Return [X, Y] of the center of cell containing provided text 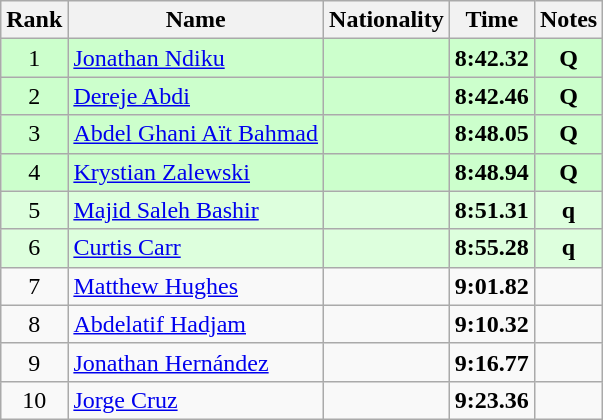
Name [196, 20]
Jorge Cruz [196, 400]
Matthew Hughes [196, 286]
8:42.32 [492, 58]
1 [34, 58]
8 [34, 324]
9:23.36 [492, 400]
8:48.05 [492, 134]
Notes [568, 20]
10 [34, 400]
Nationality [387, 20]
5 [34, 210]
Majid Saleh Bashir [196, 210]
Time [492, 20]
Krystian Zalewski [196, 172]
Abdel Ghani Aït Bahmad [196, 134]
Dereje Abdi [196, 96]
Rank [34, 20]
2 [34, 96]
Jonathan Ndiku [196, 58]
8:55.28 [492, 248]
8:42.46 [492, 96]
9:10.32 [492, 324]
9:01.82 [492, 286]
3 [34, 134]
7 [34, 286]
8:51.31 [492, 210]
9:16.77 [492, 362]
6 [34, 248]
Jonathan Hernández [196, 362]
8:48.94 [492, 172]
9 [34, 362]
Abdelatif Hadjam [196, 324]
Curtis Carr [196, 248]
4 [34, 172]
